Capture the cell that displays the provided text and extract its (x, y) central coordinate. 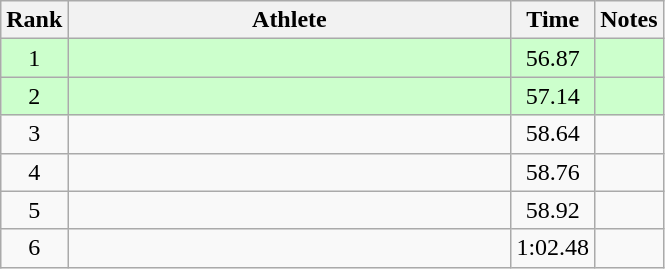
4 (34, 172)
Notes (629, 20)
Time (553, 20)
56.87 (553, 58)
58.76 (553, 172)
Rank (34, 20)
6 (34, 248)
58.92 (553, 210)
3 (34, 134)
2 (34, 96)
1:02.48 (553, 248)
5 (34, 210)
58.64 (553, 134)
57.14 (553, 96)
Athlete (290, 20)
1 (34, 58)
